Output the (x, y) coordinate of the center of the cell containing the given text.  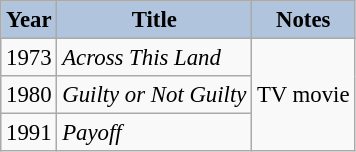
1980 (29, 95)
1991 (29, 133)
Across This Land (154, 58)
1973 (29, 58)
Payoff (154, 133)
Notes (304, 20)
Guilty or Not Guilty (154, 95)
TV movie (304, 96)
Year (29, 20)
Title (154, 20)
